Find where the given text appears and provide that cell's center as [X, Y] coordinate. 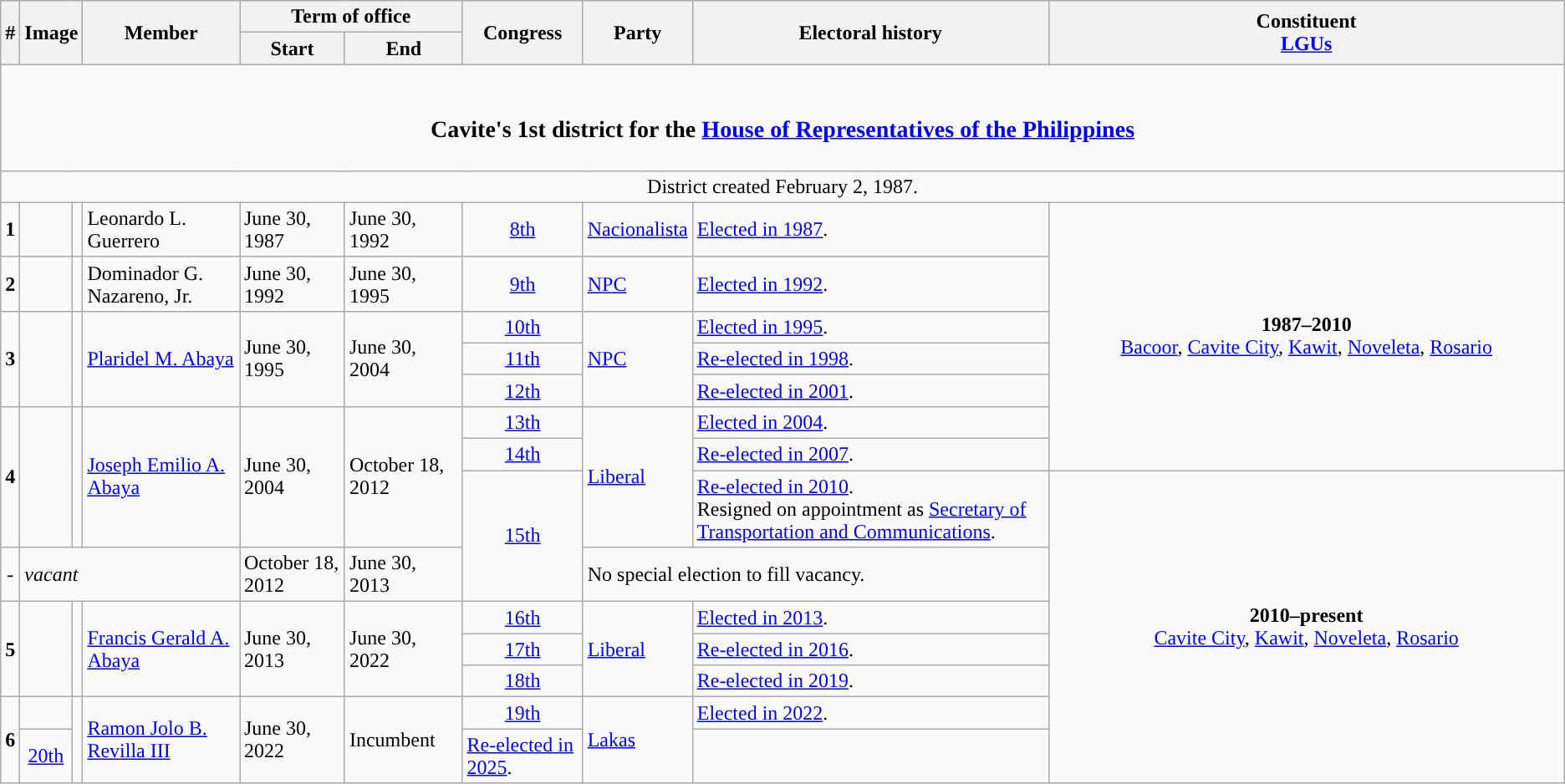
12th [523, 390]
19th [523, 713]
13th [523, 422]
Image [52, 33]
June 30, 1987 [292, 229]
Re-elected in 1998. [870, 359]
- [10, 575]
11th [523, 359]
3 [10, 359]
2 [10, 284]
9th [523, 284]
4 [10, 476]
14th [523, 455]
Congress [523, 33]
6 [10, 741]
Elected in 2022. [870, 713]
1 [10, 229]
End [403, 48]
District created February 2, 1987. [782, 186]
16th [523, 618]
17th [523, 649]
Re-elected in 2019. [870, 681]
Plaridel M. Abaya [161, 359]
Re-elected in 2010.Resigned on appointment as Secretary of Transportation and Communications. [870, 509]
Member [161, 33]
10th [523, 327]
Dominador G. Nazareno, Jr. [161, 284]
Francis Gerald A. Abaya [161, 649]
vacant [130, 575]
Incumbent [403, 741]
ConstituentLGUs [1306, 33]
# [10, 33]
Term of office [351, 17]
20th [46, 756]
No special election to fill vacancy. [816, 575]
Start [292, 48]
Party [637, 33]
18th [523, 681]
Elected in 1995. [870, 327]
15th [523, 537]
Ramon Jolo B. Revilla III [161, 741]
2010–presentCavite City, Kawit, Noveleta, Rosario [1306, 627]
Re-elected in 2016. [870, 649]
Nacionalista [637, 229]
Lakas [637, 741]
Electoral history [870, 33]
Re-elected in 2025. [523, 756]
Elected in 1987. [870, 229]
Elected in 1992. [870, 284]
Re-elected in 2001. [870, 390]
Elected in 2004. [870, 422]
8th [523, 229]
Cavite's 1st district for the House of Representatives of the Philippines [782, 117]
Re-elected in 2007. [870, 455]
Elected in 2013. [870, 618]
Leonardo L. Guerrero [161, 229]
5 [10, 649]
Joseph Emilio A. Abaya [161, 476]
1987–2010Bacoor, Cavite City, Kawit, Noveleta, Rosario [1306, 336]
